Determine the (X, Y) coordinate at the center of the cell enclosing the given text.  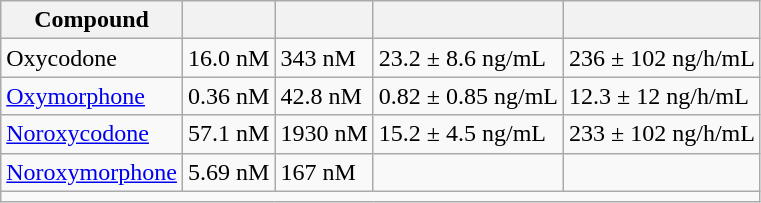
1930 nM (324, 134)
23.2 ± 8.6 ng/mL (468, 58)
Oxymorphone (92, 96)
Noroxymorphone (92, 172)
Noroxycodone (92, 134)
12.3 ± 12 ng/h/mL (662, 96)
Compound (92, 20)
42.8 nM (324, 96)
233 ± 102 ng/h/mL (662, 134)
167 nM (324, 172)
57.1 nM (228, 134)
15.2 ± 4.5 ng/mL (468, 134)
236 ± 102 ng/h/mL (662, 58)
Oxycodone (92, 58)
0.82 ± 0.85 ng/mL (468, 96)
5.69 nM (228, 172)
343 nM (324, 58)
0.36 nM (228, 96)
16.0 nM (228, 58)
